Identify which cell holds the provided text, then report its [x, y] central coordinate. 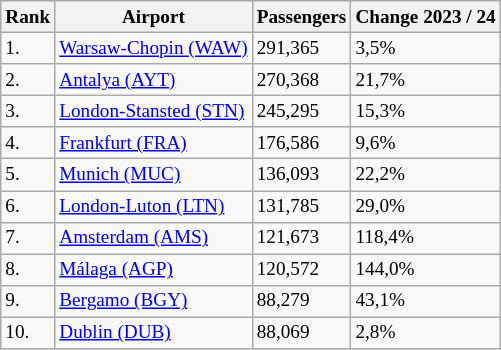
2,8% [426, 333]
London-Luton (LTN) [154, 206]
Airport [154, 17]
Munich (MUC) [154, 175]
29,0% [426, 206]
Passengers [302, 17]
131,785 [302, 206]
21,7% [426, 80]
Dublin (DUB) [154, 333]
5. [28, 175]
291,365 [302, 48]
Rank [28, 17]
1. [28, 48]
8. [28, 270]
10. [28, 333]
2. [28, 80]
Málaga (AGP) [154, 270]
4. [28, 143]
245,295 [302, 111]
Frankfurt (FRA) [154, 143]
9. [28, 301]
3,5% [426, 48]
Warsaw-Chopin (WAW) [154, 48]
9,6% [426, 143]
121,673 [302, 238]
15,3% [426, 111]
120,572 [302, 270]
Bergamo (BGY) [154, 301]
176,586 [302, 143]
3. [28, 111]
88,069 [302, 333]
144,0% [426, 270]
43,1% [426, 301]
Amsterdam (AMS) [154, 238]
270,368 [302, 80]
Change 2023 / 24 [426, 17]
118,4% [426, 238]
136,093 [302, 175]
London-Stansted (STN) [154, 111]
Antalya (AYT) [154, 80]
88,279 [302, 301]
7. [28, 238]
22,2% [426, 175]
6. [28, 206]
